Search for the cell housing the specified text and yield its (X, Y) center coordinate. 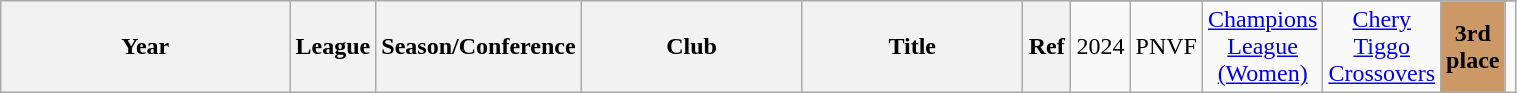
Year (146, 47)
PNVF (1166, 47)
Season/Conference (478, 47)
Chery Tiggo Crossovers (1382, 47)
2024 (1100, 47)
3rd place (1473, 47)
Club (692, 47)
League (333, 47)
Title (912, 47)
Champions League (Women) (1262, 47)
Ref (1046, 47)
